Output the (X, Y) coordinate of the center of the cell containing the given text.  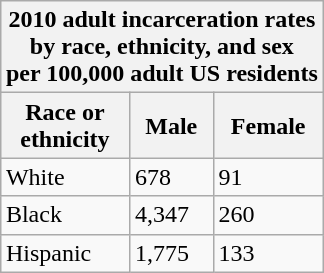
Female (268, 126)
4,347 (171, 215)
Hispanic (64, 253)
260 (268, 215)
Black (64, 215)
2010 adult incarceration ratesby race, ethnicity, and sexper 100,000 adult US residents (162, 47)
133 (268, 253)
Male (171, 126)
91 (268, 177)
Race orethnicity (64, 126)
White (64, 177)
678 (171, 177)
1,775 (171, 253)
